Return [x, y] of the center of cell containing provided text 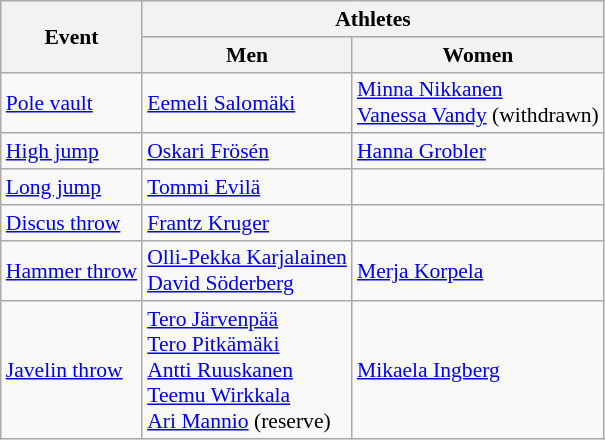
Javelin throw [72, 371]
Oskari Frösén [247, 152]
Tero JärvenpääTero PitkämäkiAntti RuuskanenTeemu WirkkalaAri Mannio (reserve) [247, 371]
Merja Korpela [478, 270]
Mikaela Ingberg [478, 371]
Pole vault [72, 102]
Event [72, 36]
Women [478, 55]
Men [247, 55]
Athletes [373, 19]
Hammer throw [72, 270]
High jump [72, 152]
Minna NikkanenVanessa Vandy (withdrawn) [478, 102]
Tommi Evilä [247, 187]
Discus throw [72, 223]
Olli-Pekka KarjalainenDavid Söderberg [247, 270]
Frantz Kruger [247, 223]
Hanna Grobler [478, 152]
Long jump [72, 187]
Eemeli Salomäki [247, 102]
